Pinpoint the cell where the given text exists, returning its [X, Y] midpoint coordinate. 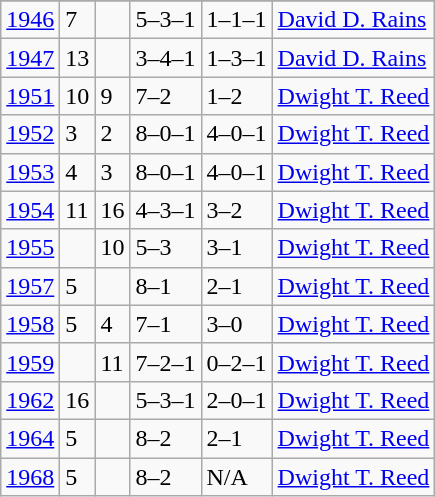
5–3 [166, 248]
1959 [30, 362]
0–2–1 [236, 362]
1–3–1 [236, 58]
1958 [30, 324]
2–0–1 [236, 400]
3–1 [236, 248]
N/A [236, 477]
1964 [30, 438]
1–1–1 [236, 20]
13 [78, 58]
2 [112, 134]
1–2 [236, 96]
7 [78, 20]
8–1 [166, 286]
1954 [30, 210]
9 [112, 96]
1951 [30, 96]
4–3–1 [166, 210]
3–2 [236, 210]
3–4–1 [166, 58]
1955 [30, 248]
7–2–1 [166, 362]
1953 [30, 172]
3–0 [236, 324]
7–2 [166, 96]
7–1 [166, 324]
1957 [30, 286]
1947 [30, 58]
1952 [30, 134]
1946 [30, 20]
1962 [30, 400]
1968 [30, 477]
